Capture the cell that displays the provided text and extract its (X, Y) central coordinate. 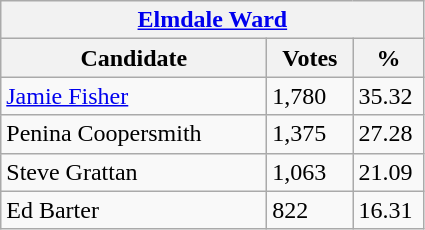
% (388, 58)
Ed Barter (134, 210)
35.32 (388, 96)
Penina Coopersmith (134, 134)
1,780 (310, 96)
1,375 (310, 134)
822 (310, 210)
Steve Grattan (134, 172)
Candidate (134, 58)
16.31 (388, 210)
Jamie Fisher (134, 96)
21.09 (388, 172)
27.28 (388, 134)
Elmdale Ward (212, 20)
Votes (310, 58)
1,063 (310, 172)
